Detect which cell encompasses the target text, then output its (x, y) center coordinate. 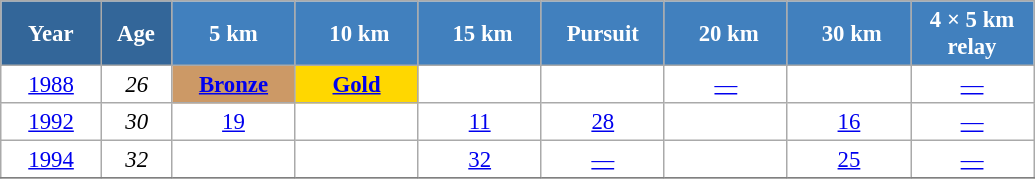
28 (602, 122)
20 km (726, 34)
1988 (52, 85)
19 (234, 122)
11 (480, 122)
Gold (356, 85)
25 (848, 160)
16 (848, 122)
4 × 5 km relay (972, 34)
5 km (234, 34)
15 km (480, 34)
Pursuit (602, 34)
10 km (356, 34)
Bronze (234, 85)
Year (52, 34)
Age (136, 34)
1994 (52, 160)
30 (136, 122)
1992 (52, 122)
30 km (848, 34)
26 (136, 85)
